For the text-containing cell, return its midpoint in (x, y) coordinate format. 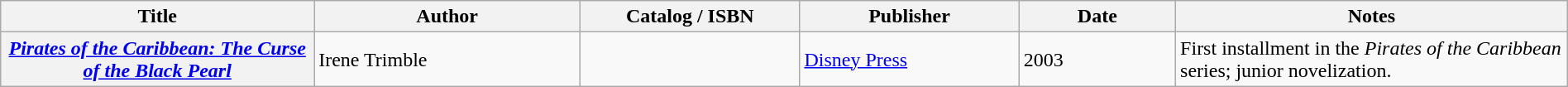
First installment in the Pirates of the Caribbean series; junior novelization. (1372, 60)
Date (1097, 17)
Notes (1372, 17)
Publisher (910, 17)
Author (447, 17)
Catalog / ISBN (690, 17)
Title (157, 17)
Irene Trimble (447, 60)
2003 (1097, 60)
Pirates of the Caribbean: The Curse of the Black Pearl (157, 60)
Disney Press (910, 60)
